Scan for the cell matching the given text and deliver its [X, Y] coordinate at center. 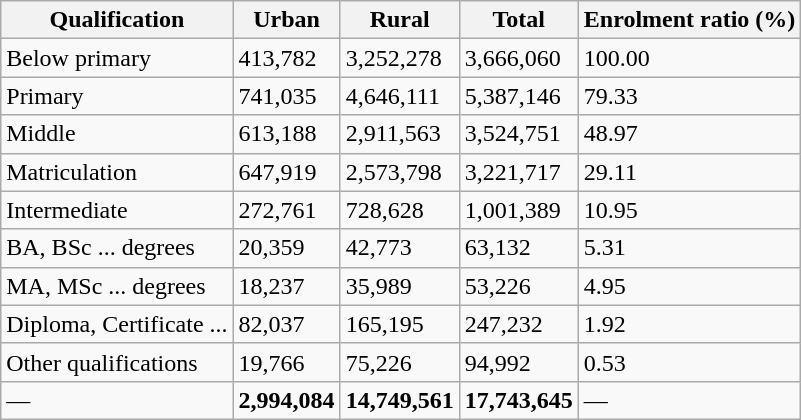
Intermediate [117, 210]
BA, BSc ... degrees [117, 248]
3,252,278 [400, 58]
10.95 [690, 210]
MA, MSc ... degrees [117, 286]
29.11 [690, 172]
3,524,751 [518, 134]
14,749,561 [400, 400]
Primary [117, 96]
Below primary [117, 58]
100.00 [690, 58]
165,195 [400, 324]
613,188 [286, 134]
2,573,798 [400, 172]
4.95 [690, 286]
2,911,563 [400, 134]
5.31 [690, 248]
0.53 [690, 362]
Other qualifications [117, 362]
Matriculation [117, 172]
Middle [117, 134]
82,037 [286, 324]
42,773 [400, 248]
63,132 [518, 248]
247,232 [518, 324]
Qualification [117, 20]
17,743,645 [518, 400]
Rural [400, 20]
Diploma, Certificate ... [117, 324]
1.92 [690, 324]
4,646,111 [400, 96]
2,994,084 [286, 400]
5,387,146 [518, 96]
35,989 [400, 286]
272,761 [286, 210]
18,237 [286, 286]
94,992 [518, 362]
75,226 [400, 362]
19,766 [286, 362]
20,359 [286, 248]
413,782 [286, 58]
3,221,717 [518, 172]
Total [518, 20]
79.33 [690, 96]
728,628 [400, 210]
3,666,060 [518, 58]
1,001,389 [518, 210]
741,035 [286, 96]
48.97 [690, 134]
53,226 [518, 286]
Urban [286, 20]
647,919 [286, 172]
Enrolment ratio (%) [690, 20]
